For the text-containing cell, return its midpoint in (x, y) coordinate format. 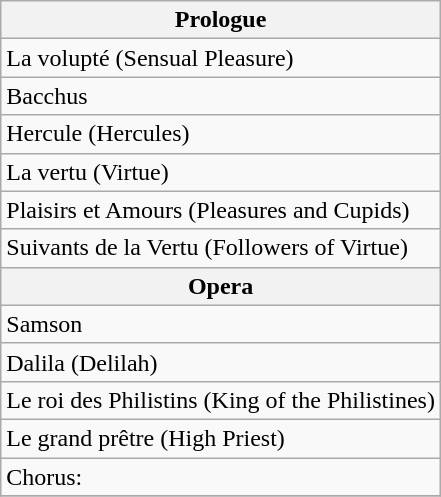
Hercule (Hercules) (221, 134)
Suivants de la Vertu (Followers of Virtue) (221, 248)
Prologue (221, 20)
Samson (221, 324)
Bacchus (221, 96)
La vertu (Virtue) (221, 172)
La volupté (Sensual Pleasure) (221, 58)
Le roi des Philistins (King of the Philistines) (221, 400)
Le grand prêtre (High Priest) (221, 438)
Chorus: (221, 477)
Plaisirs et Amours (Pleasures and Cupids) (221, 210)
Opera (221, 286)
Dalila (Delilah) (221, 362)
